Return (X, Y) of the center of cell containing provided text 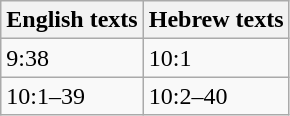
10:1 (216, 58)
Hebrew texts (216, 20)
10:2–40 (216, 96)
10:1–39 (72, 96)
English texts (72, 20)
9:38 (72, 58)
